Search for the cell housing the specified text and yield its [x, y] center coordinate. 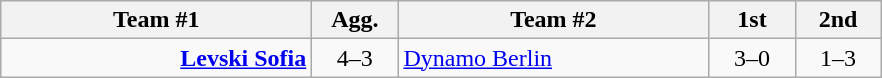
4–3 [355, 58]
2nd [838, 20]
Levski Sofia [156, 58]
Agg. [355, 20]
Team #2 [554, 20]
3–0 [752, 58]
1st [752, 20]
Dynamo Berlin [554, 58]
Team #1 [156, 20]
1–3 [838, 58]
